Identify which cell holds the provided text, then report its [x, y] central coordinate. 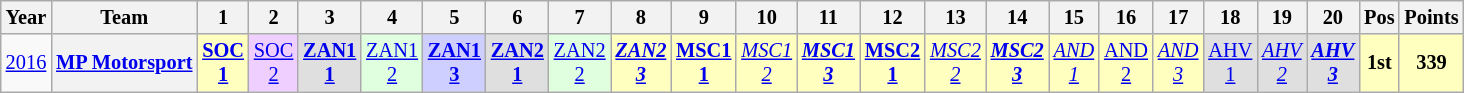
6 [518, 17]
AHV1 [1230, 63]
1st [1379, 63]
Points [1431, 17]
MSC23 [1018, 63]
14 [1018, 17]
SOC1 [223, 63]
AHV2 [1282, 63]
16 [1126, 17]
MSC21 [892, 63]
MSC11 [704, 63]
MSC22 [956, 63]
339 [1431, 63]
15 [1074, 17]
ZAN12 [392, 63]
Team [124, 17]
MSC12 [766, 63]
5 [454, 17]
AND3 [1178, 63]
1 [223, 17]
3 [330, 17]
11 [828, 17]
8 [642, 17]
MSC13 [828, 63]
19 [1282, 17]
2016 [26, 63]
ZAN22 [580, 63]
Pos [1379, 17]
10 [766, 17]
17 [1178, 17]
20 [1332, 17]
9 [704, 17]
18 [1230, 17]
ZAN13 [454, 63]
ZAN11 [330, 63]
ZAN21 [518, 63]
SOC2 [274, 63]
Year [26, 17]
2 [274, 17]
AND1 [1074, 63]
7 [580, 17]
AND2 [1126, 63]
AHV3 [1332, 63]
13 [956, 17]
12 [892, 17]
MP Motorsport [124, 63]
4 [392, 17]
ZAN23 [642, 63]
